Scan for the cell matching the given text and deliver its (X, Y) coordinate at center. 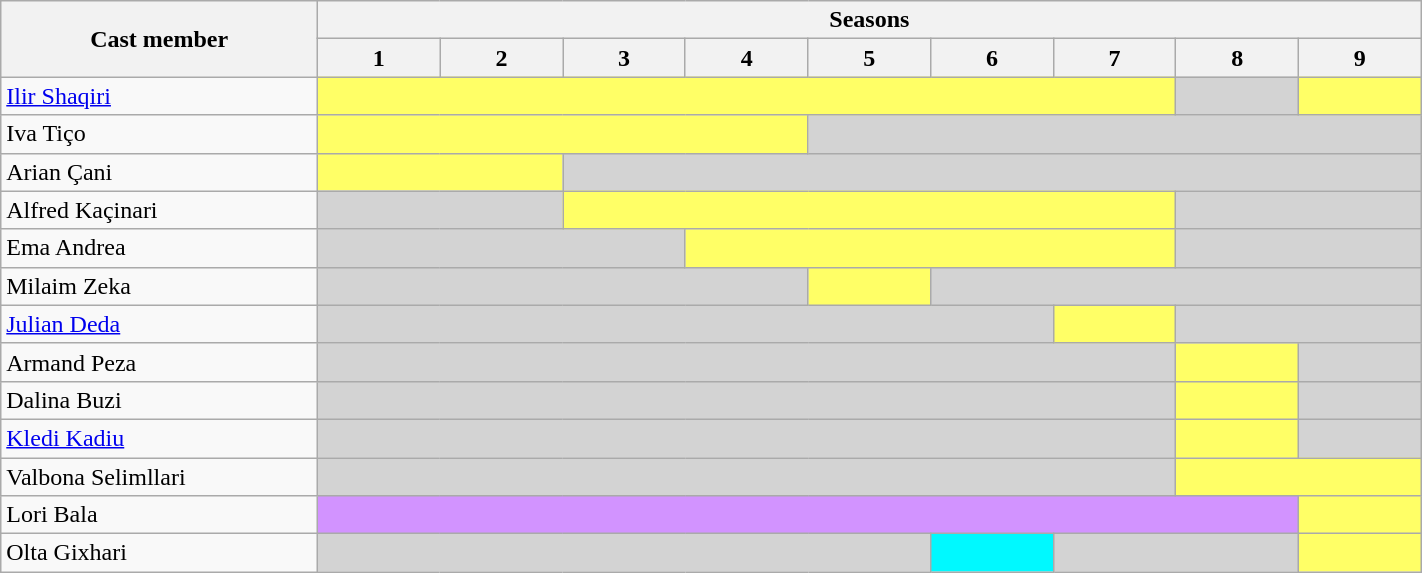
Cast member (160, 39)
Olta Gixhari (160, 553)
Seasons (870, 20)
Lori Bala (160, 515)
3 (624, 58)
Dalina Buzi (160, 400)
Milaim Zeka (160, 286)
8 (1238, 58)
Iva Tiço (160, 134)
Armand Peza (160, 362)
7 (1114, 58)
Kledi Kadiu (160, 438)
Valbona Selimllari (160, 477)
Ilir Shaqiri (160, 96)
Julian Deda (160, 324)
9 (1360, 58)
Arian Çani (160, 172)
4 (746, 58)
Alfred Kaçinari (160, 210)
6 (992, 58)
2 (502, 58)
5 (870, 58)
Ema Andrea (160, 248)
1 (380, 58)
